Pinpoint the cell where the given text exists, returning its (x, y) midpoint coordinate. 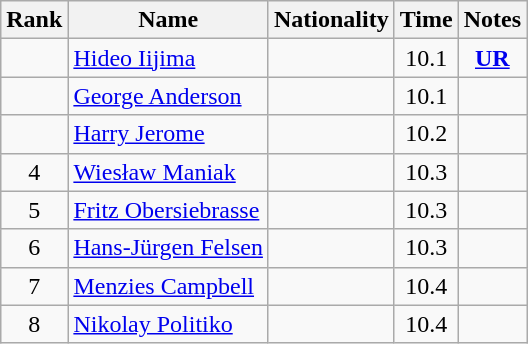
8 (34, 324)
5 (34, 210)
Notes (492, 20)
George Anderson (168, 96)
4 (34, 172)
UR (492, 58)
6 (34, 248)
Hideo Iijima (168, 58)
Menzies Campbell (168, 286)
7 (34, 286)
Hans-Jürgen Felsen (168, 248)
Fritz Obersiebrasse (168, 210)
Name (168, 20)
Rank (34, 20)
Wiesław Maniak (168, 172)
10.2 (426, 134)
Nationality (331, 20)
Time (426, 20)
Nikolay Politiko (168, 324)
Harry Jerome (168, 134)
